Find where the given text appears and provide that cell's center as [x, y] coordinate. 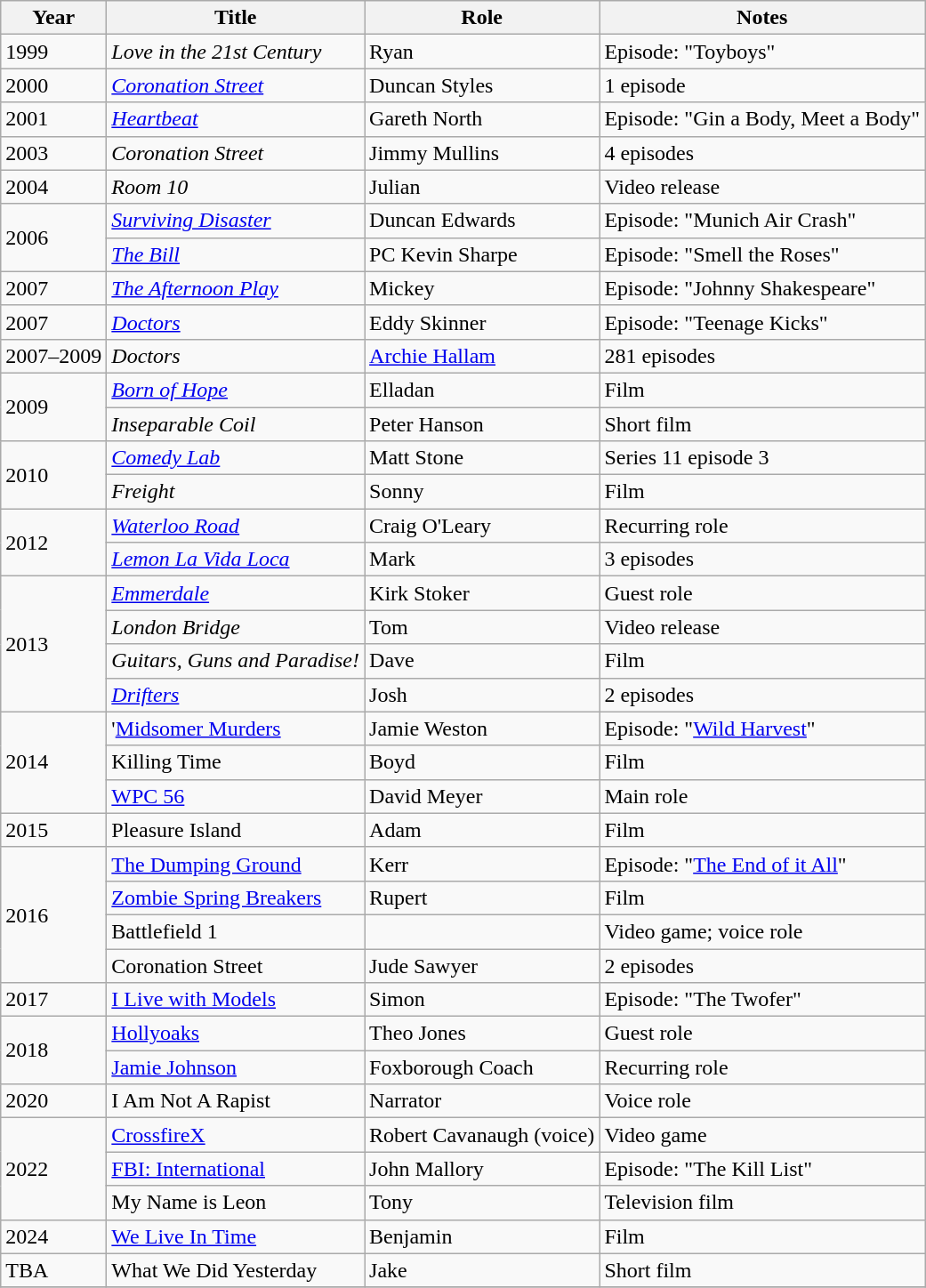
John Mallory [482, 1169]
The Dumping Ground [236, 864]
2015 [53, 830]
Hollyoaks [236, 1034]
Theo Jones [482, 1034]
Episode: "Toyboys" [762, 52]
3 episodes [762, 559]
2013 [53, 644]
2003 [53, 153]
The Afternoon Play [236, 288]
Josh [482, 695]
Episode: "Gin a Body, Meet a Body" [762, 119]
Rupert [482, 898]
Role [482, 18]
Love in the 21st Century [236, 52]
Tom [482, 627]
Julian [482, 187]
Episode: "Munich Air Crash" [762, 221]
Waterloo Road [236, 526]
We Live In Time [236, 1236]
Jamie Johnson [236, 1067]
Jude Sawyer [482, 965]
Episode: "The Kill List" [762, 1169]
Ryan [482, 52]
I Am Not A Rapist [236, 1101]
Simon [482, 1000]
2000 [53, 85]
Guitars, Guns and Paradise! [236, 661]
Foxborough Coach [482, 1067]
Elladan [482, 390]
2006 [53, 237]
What We Did Yesterday [236, 1270]
Episode: "Smell the Roses" [762, 254]
Surviving Disaster [236, 221]
Year [53, 18]
2022 [53, 1169]
My Name is Leon [236, 1203]
2012 [53, 543]
2018 [53, 1051]
281 episodes [762, 356]
TBA [53, 1270]
Dave [482, 661]
David Meyer [482, 796]
Episode: "Wild Harvest" [762, 729]
Emmerdale [236, 593]
Kerr [482, 864]
Heartbeat [236, 119]
Jimmy Mullins [482, 153]
Benjamin [482, 1236]
Gareth North [482, 119]
Episode: "Johnny Shakespeare" [762, 288]
Tony [482, 1203]
Robert Cavanaugh (voice) [482, 1135]
1999 [53, 52]
1 episode [762, 85]
2014 [53, 762]
Inseparable Coil [236, 424]
Zombie Spring Breakers [236, 898]
2001 [53, 119]
I Live with Models [236, 1000]
Duncan Styles [482, 85]
Kirk Stoker [482, 593]
Television film [762, 1203]
London Bridge [236, 627]
Series 11 episode 3 [762, 458]
CrossfireX [236, 1135]
Room 10 [236, 187]
WPC 56 [236, 796]
Matt Stone [482, 458]
FBI: International [236, 1169]
PC Kevin Sharpe [482, 254]
Mark [482, 559]
2007–2009 [53, 356]
Narrator [482, 1101]
'Midsomer Murders [236, 729]
Comedy Lab [236, 458]
2016 [53, 914]
Duncan Edwards [482, 221]
Battlefield 1 [236, 931]
The Bill [236, 254]
Adam [482, 830]
2009 [53, 407]
2010 [53, 475]
Killing Time [236, 762]
2004 [53, 187]
Jake [482, 1270]
Mickey [482, 288]
2017 [53, 1000]
Episode: "The Twofer" [762, 1000]
Archie Hallam [482, 356]
Video game; voice role [762, 931]
Lemon La Vida Loca [236, 559]
Boyd [482, 762]
Video game [762, 1135]
2020 [53, 1101]
Pleasure Island [236, 830]
2024 [53, 1236]
Episode: "The End of it All" [762, 864]
4 episodes [762, 153]
Drifters [236, 695]
Craig O'Leary [482, 526]
Jamie Weston [482, 729]
Notes [762, 18]
Eddy Skinner [482, 322]
Main role [762, 796]
Peter Hanson [482, 424]
Sonny [482, 492]
Freight [236, 492]
Title [236, 18]
Episode: "Teenage Kicks" [762, 322]
Voice role [762, 1101]
Born of Hope [236, 390]
